Determine the [X, Y] coordinate at the center of the cell enclosing the given text.  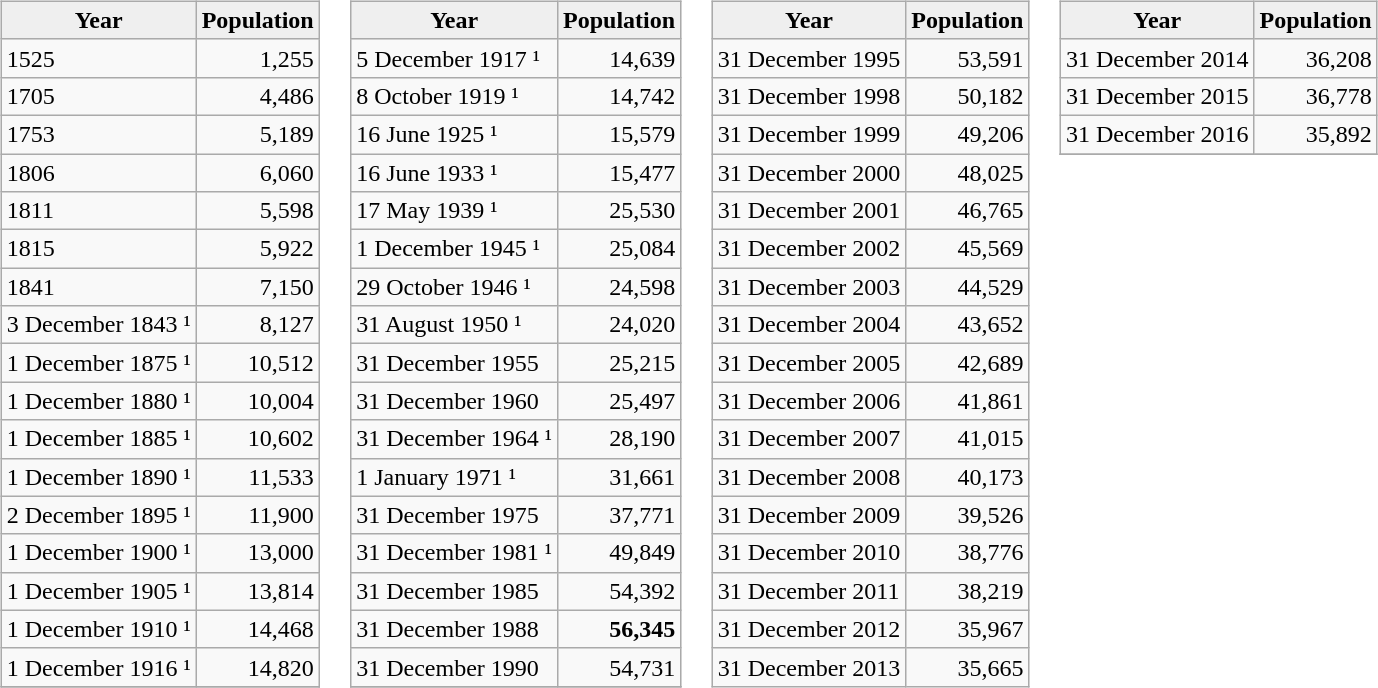
24,020 [620, 325]
5,598 [258, 211]
1 December 1875 ¹ [98, 363]
6,060 [258, 173]
3 December 1843 ¹ [98, 325]
54,392 [620, 591]
11,900 [258, 515]
2 December 1895 ¹ [98, 515]
41,861 [968, 401]
1753 [98, 134]
37,771 [620, 515]
31 December 1955 [454, 363]
15,579 [620, 134]
13,000 [258, 553]
4,486 [258, 96]
31 December 1964 ¹ [454, 439]
1 December 1880 ¹ [98, 401]
31 December 2005 [809, 363]
31 December 2016 [1157, 134]
50,182 [968, 96]
14,742 [620, 96]
1 December 1910 ¹ [98, 629]
1525 [98, 58]
31 December 2003 [809, 287]
10,512 [258, 363]
1705 [98, 96]
54,731 [620, 667]
25,530 [620, 211]
31 December 1985 [454, 591]
31 December 2014 [1157, 58]
8,127 [258, 325]
28,190 [620, 439]
31 December 1999 [809, 134]
31 December 2009 [809, 515]
1811 [98, 211]
46,765 [968, 211]
13,814 [258, 591]
36,208 [1316, 58]
31 December 2010 [809, 553]
31 December 1990 [454, 667]
31 December 2004 [809, 325]
15,477 [620, 173]
29 October 1946 ¹ [454, 287]
44,529 [968, 287]
31 December 1995 [809, 58]
1,255 [258, 58]
16 June 1925 ¹ [454, 134]
35,665 [968, 667]
14,468 [258, 629]
36,778 [1316, 96]
1 December 1900 ¹ [98, 553]
17 May 1939 ¹ [454, 211]
35,967 [968, 629]
31 December 2008 [809, 477]
31 December 1998 [809, 96]
43,652 [968, 325]
1 December 1945 ¹ [454, 249]
16 June 1933 ¹ [454, 173]
1 December 1916 ¹ [98, 667]
1815 [98, 249]
31 December 2002 [809, 249]
31 December 2012 [809, 629]
49,206 [968, 134]
31 December 2001 [809, 211]
31 August 1950 ¹ [454, 325]
41,015 [968, 439]
31 December 1975 [454, 515]
42,689 [968, 363]
31 December 2007 [809, 439]
31 December 2006 [809, 401]
25,215 [620, 363]
25,497 [620, 401]
10,602 [258, 439]
45,569 [968, 249]
11,533 [258, 477]
1 December 1905 ¹ [98, 591]
40,173 [968, 477]
5,189 [258, 134]
24,598 [620, 287]
31 December 2015 [1157, 96]
31 December 1988 [454, 629]
1 January 1971 ¹ [454, 477]
1841 [98, 287]
31 December 1960 [454, 401]
8 October 1919 ¹ [454, 96]
5,922 [258, 249]
56,345 [620, 629]
1 December 1885 ¹ [98, 439]
14,820 [258, 667]
31,661 [620, 477]
31 December 2000 [809, 173]
25,084 [620, 249]
39,526 [968, 515]
5 December 1917 ¹ [454, 58]
38,776 [968, 553]
31 December 1981 ¹ [454, 553]
31 December 2013 [809, 667]
49,849 [620, 553]
1806 [98, 173]
14,639 [620, 58]
35,892 [1316, 134]
7,150 [258, 287]
53,591 [968, 58]
48,025 [968, 173]
10,004 [258, 401]
38,219 [968, 591]
1 December 1890 ¹ [98, 477]
31 December 2011 [809, 591]
